Pinpoint the cell where the given text exists, returning its (x, y) midpoint coordinate. 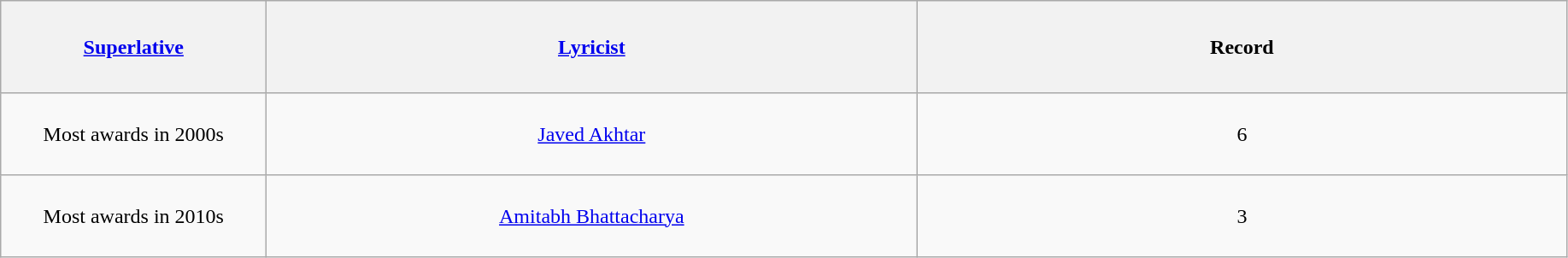
6 (1242, 134)
Most awards in 2010s (133, 216)
Lyricist (591, 47)
Record (1242, 47)
Javed Akhtar (591, 134)
Superlative (133, 47)
Most awards in 2000s (133, 134)
Amitabh Bhattacharya (591, 216)
3 (1242, 216)
